Capture the cell that displays the provided text and extract its (X, Y) central coordinate. 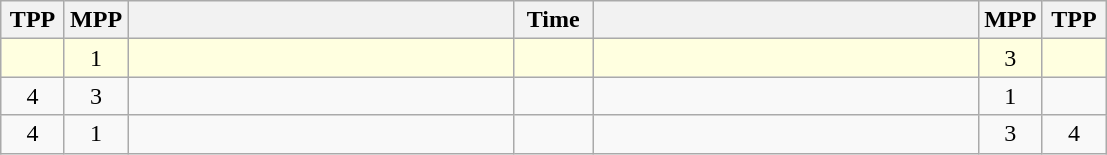
Time (554, 20)
